Identify which cell holds the provided text, then report its (x, y) central coordinate. 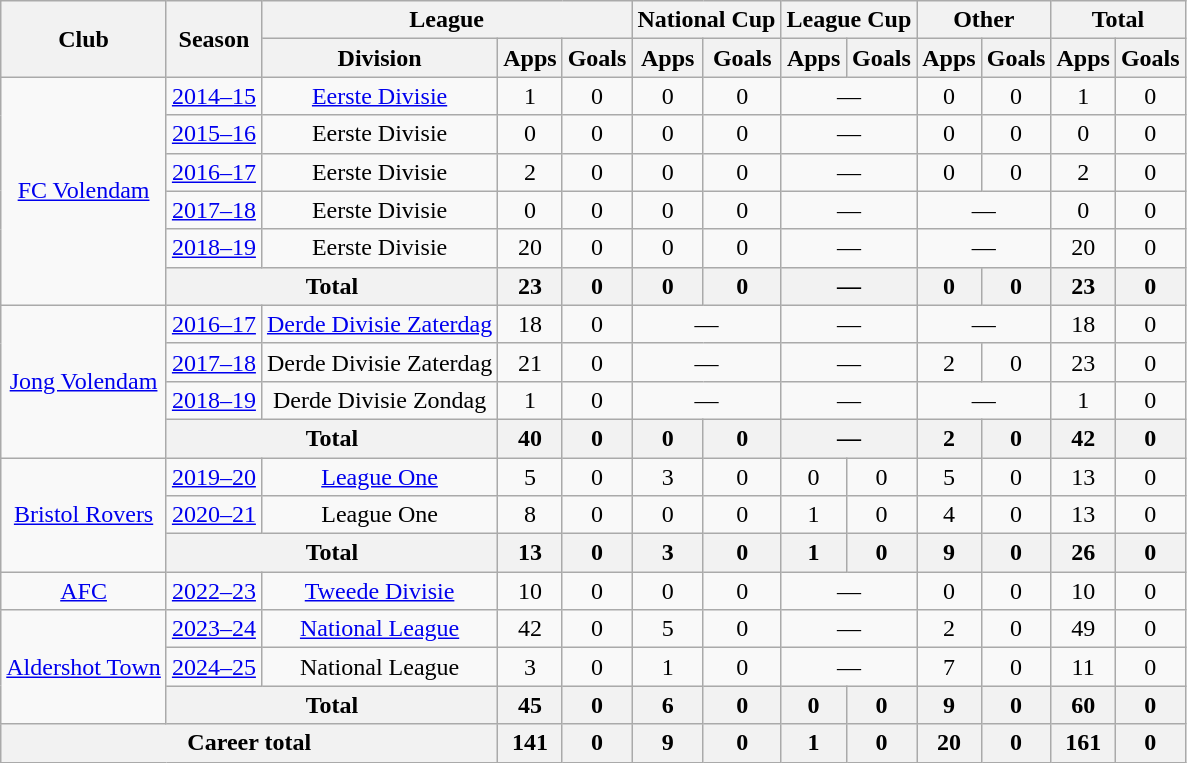
Tweede Divisie (379, 591)
49 (1083, 629)
161 (1083, 743)
League (446, 20)
Other (984, 20)
2023–24 (214, 629)
Club (84, 39)
2015–16 (214, 134)
6 (668, 705)
National Cup (706, 20)
FC Volendam (84, 191)
2022–23 (214, 591)
26 (1083, 553)
Jong Volendam (84, 381)
8 (530, 515)
2019–20 (214, 477)
45 (530, 705)
Aldershot Town (84, 667)
40 (530, 438)
21 (530, 362)
2020–21 (214, 515)
2024–25 (214, 667)
Career total (250, 743)
League Cup (849, 20)
141 (530, 743)
11 (1083, 667)
Season (214, 39)
AFC (84, 591)
7 (949, 667)
60 (1083, 705)
Bristol Rovers (84, 515)
4 (949, 515)
2014–15 (214, 96)
Division (379, 58)
Derde Divisie Zondag (379, 400)
